Determine the (X, Y) coordinate at the center of the cell enclosing the given text.  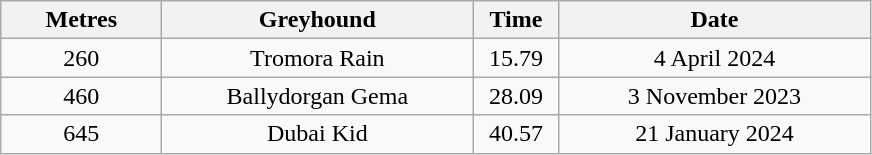
Date (714, 20)
28.09 (516, 96)
Dubai Kid (318, 134)
Time (516, 20)
645 (82, 134)
21 January 2024 (714, 134)
260 (82, 58)
15.79 (516, 58)
Ballydorgan Gema (318, 96)
Greyhound (318, 20)
460 (82, 96)
40.57 (516, 134)
3 November 2023 (714, 96)
Metres (82, 20)
4 April 2024 (714, 58)
Tromora Rain (318, 58)
